For the text-containing cell, return its midpoint in [x, y] coordinate format. 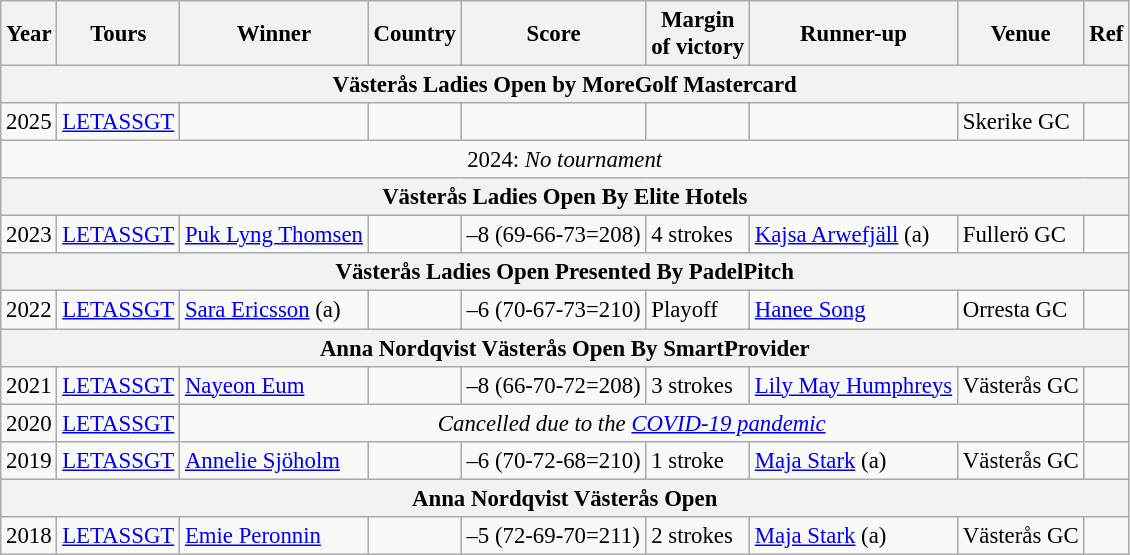
Fullerö GC [1021, 235]
Emie Peronnin [274, 536]
Hanee Song [854, 310]
Cancelled due to the COVID-19 pandemic [632, 423]
Västerås Ladies Open by MoreGolf Mastercard [565, 85]
2021 [29, 385]
–8 (69-66-73=208) [554, 235]
Kajsa Arwefjäll (a) [854, 235]
2024: No tournament [565, 160]
Runner-up [854, 34]
2018 [29, 536]
Sara Ericsson (a) [274, 310]
4 strokes [698, 235]
–8 (66-70-72=208) [554, 385]
Venue [1021, 34]
Nayeon Eum [274, 385]
–5 (72-69-70=211) [554, 536]
2023 [29, 235]
Playoff [698, 310]
Lily May Humphreys [854, 385]
2 strokes [698, 536]
Score [554, 34]
Annelie Sjöholm [274, 460]
–6 (70-72-68=210) [554, 460]
Västerås Ladies Open Presented By PadelPitch [565, 273]
Winner [274, 34]
Year [29, 34]
Ref [1106, 34]
Puk Lyng Thomsen [274, 235]
2022 [29, 310]
Anna Nordqvist Västerås Open By SmartProvider [565, 348]
Anna Nordqvist Västerås Open [565, 498]
Marginof victory [698, 34]
1 stroke [698, 460]
2025 [29, 122]
2019 [29, 460]
Västerås Ladies Open By Elite Hotels [565, 197]
–6 (70-67-73=210) [554, 310]
2020 [29, 423]
Skerike GC [1021, 122]
Orresta GC [1021, 310]
3 strokes [698, 385]
Tours [118, 34]
Country [414, 34]
